Pinpoint the cell where the given text exists, returning its (x, y) midpoint coordinate. 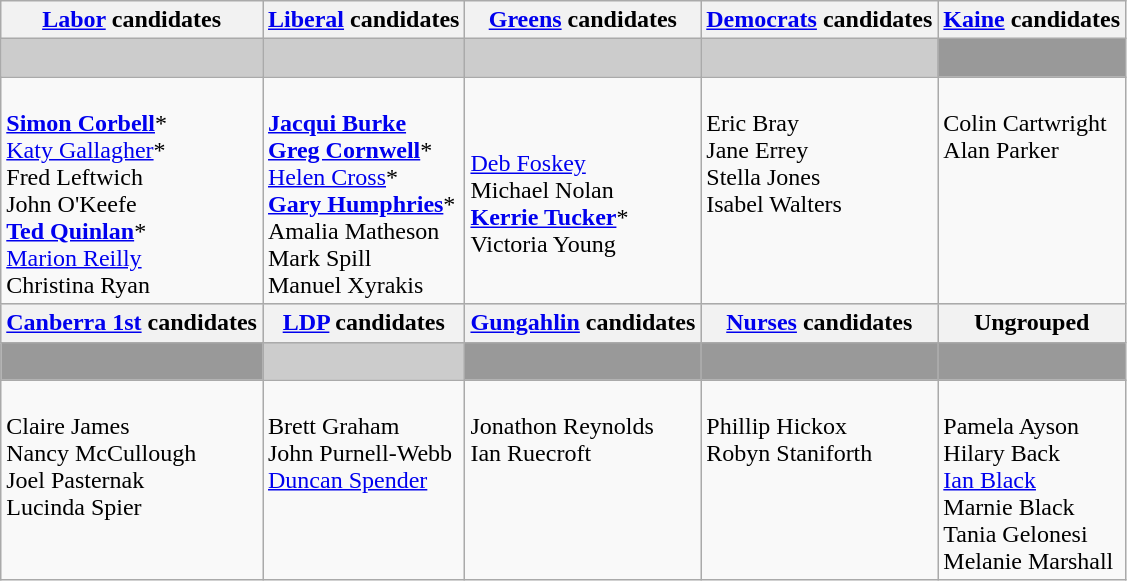
Greens candidates (583, 20)
Brett Graham John Purnell-Webb Duncan Spender (363, 480)
LDP candidates (363, 323)
Liberal candidates (363, 20)
Deb Foskey Michael Nolan Kerrie Tucker* Victoria Young (583, 190)
Phillip Hickox Robyn Staniforth (820, 480)
Pamela Ayson Hilary Back Ian Black Marnie Black Tania Gelonesi Melanie Marshall (1032, 480)
Colin Cartwright Alan Parker (1032, 190)
Canberra 1st candidates (132, 323)
Nurses candidates (820, 323)
Jacqui Burke Greg Cornwell* Helen Cross* Gary Humphries* Amalia Matheson Mark Spill Manuel Xyrakis (363, 190)
Gungahlin candidates (583, 323)
Claire James Nancy McCullough Joel Pasternak Lucinda Spier (132, 480)
Labor candidates (132, 20)
Simon Corbell* Katy Gallagher* Fred Leftwich John O'Keefe Ted Quinlan* Marion Reilly Christina Ryan (132, 190)
Democrats candidates (820, 20)
Ungrouped (1032, 323)
Kaine candidates (1032, 20)
Jonathon Reynolds Ian Ruecroft (583, 480)
Eric Bray Jane Errey Stella Jones Isabel Walters (820, 190)
